Return (x, y) of the center of cell containing provided text 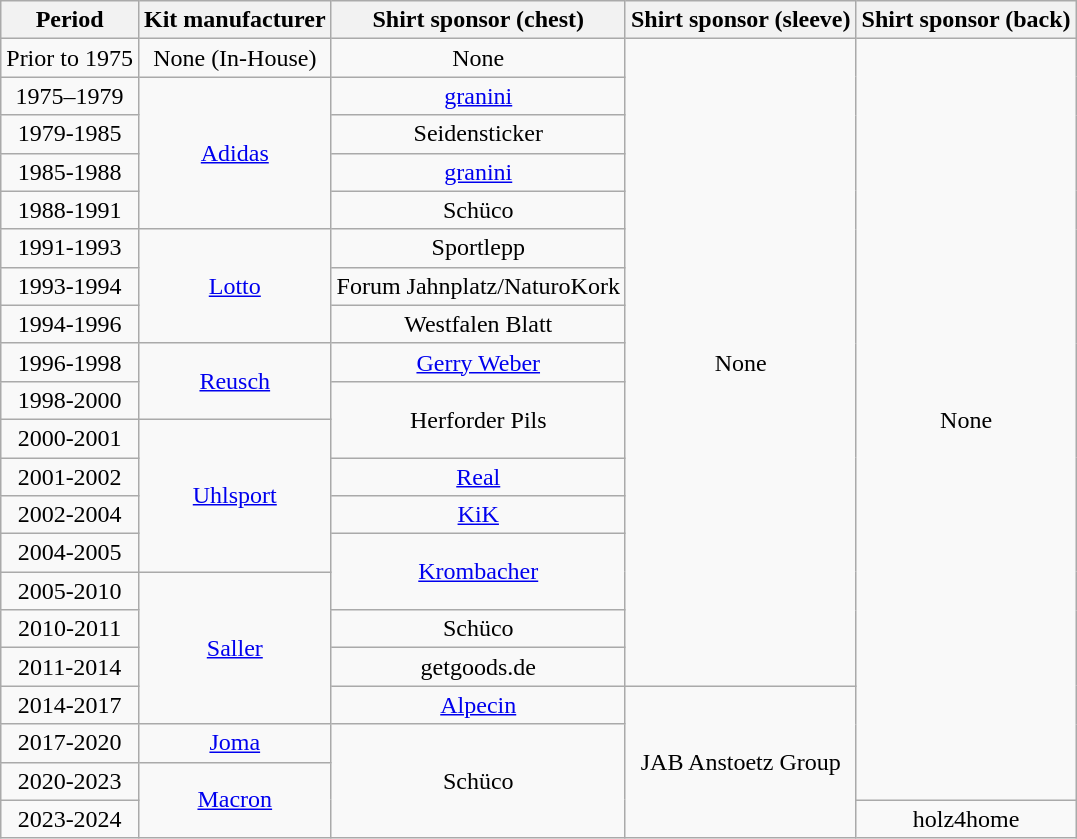
Real (478, 477)
Joma (234, 743)
Macron (234, 800)
2010-2011 (70, 629)
Shirt sponsor (chest) (478, 20)
Krombacher (478, 572)
Prior to 1975 (70, 58)
1998-2000 (70, 400)
getgoods.de (478, 667)
Alpecin (478, 705)
2014-2017 (70, 705)
Herforder Pils (478, 419)
Kit manufacturer (234, 20)
Shirt sponsor (sleeve) (740, 20)
Lotto (234, 286)
None (In-House) (234, 58)
Uhlsport (234, 495)
Shirt sponsor (back) (966, 20)
Gerry Weber (478, 362)
Forum Jahnplatz/NaturoKork (478, 286)
1996-1998 (70, 362)
1993-1994 (70, 286)
1988-1991 (70, 210)
2020-2023 (70, 781)
2005-2010 (70, 591)
JAB Anstoetz Group (740, 762)
Saller (234, 648)
2004-2005 (70, 553)
1994-1996 (70, 324)
2023-2024 (70, 819)
Reusch (234, 381)
holz4home (966, 819)
Period (70, 20)
2000-2001 (70, 438)
Adidas (234, 153)
2001-2002 (70, 477)
Sportlepp (478, 248)
2017-2020 (70, 743)
KiK (478, 515)
1975–1979 (70, 96)
Seidensticker (478, 134)
1979-1985 (70, 134)
2002-2004 (70, 515)
1991-1993 (70, 248)
Westfalen Blatt (478, 324)
2011-2014 (70, 667)
1985-1988 (70, 172)
